Provide the [x, y] coordinate of the cell's center where the given text is located.  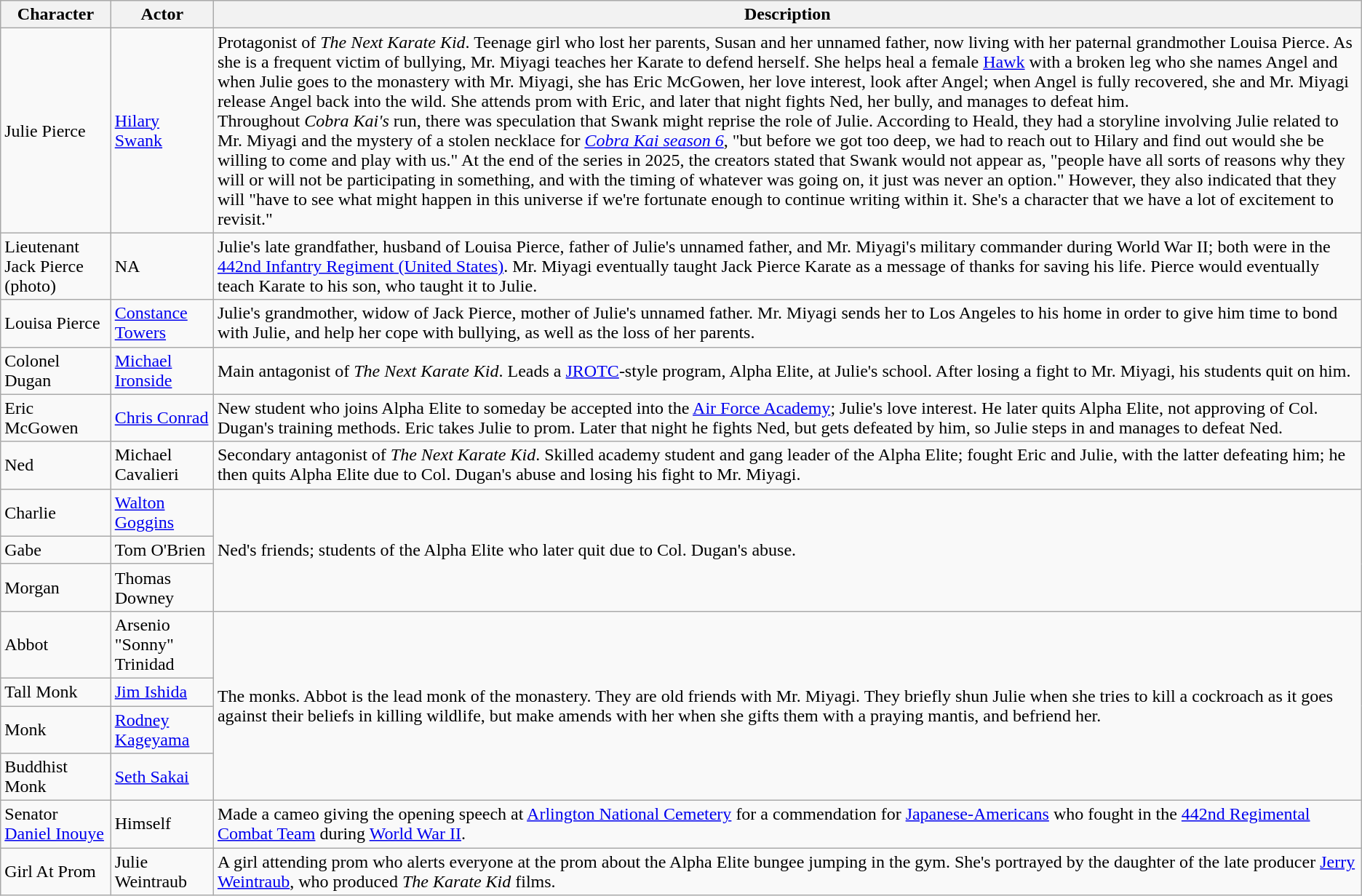
Ned's friends; students of the Alpha Elite who later quit due to Col. Dugan's abuse. [787, 550]
Walton Goggins [162, 512]
Abbot [55, 644]
Seth Sakai [162, 777]
Julie Pierce [55, 131]
Arsenio "Sonny" Trinidad [162, 644]
Senator Daniel Inouye [55, 825]
Ned [55, 465]
Louisa Pierce [55, 323]
Chris Conrad [162, 417]
Monk [55, 729]
Hilary Swank [162, 131]
NA [162, 266]
Actor [162, 15]
Eric McGowen [55, 417]
Morgan [55, 588]
Charlie [55, 512]
Character [55, 15]
Description [787, 15]
Constance Towers [162, 323]
Colonel Dugan [55, 371]
Jim Ishida [162, 692]
Rodney Kageyama [162, 729]
Michael Ironside [162, 371]
Thomas Downey [162, 588]
Tom O'Brien [162, 550]
Lieutenant Jack Pierce (photo) [55, 266]
Gabe [55, 550]
Tall Monk [55, 692]
Michael Cavalieri [162, 465]
Girl At Prom [55, 871]
Buddhist Monk [55, 777]
Julie Weintraub [162, 871]
Himself [162, 825]
